Pinpoint the cell where the given text exists, returning its [x, y] midpoint coordinate. 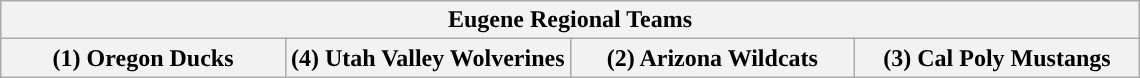
(2) Arizona Wildcats [712, 58]
Eugene Regional Teams [570, 20]
(1) Oregon Ducks [144, 58]
(3) Cal Poly Mustangs [998, 58]
(4) Utah Valley Wolverines [428, 58]
